Provide the [x, y] coordinate of the cell's center where the given text is located.  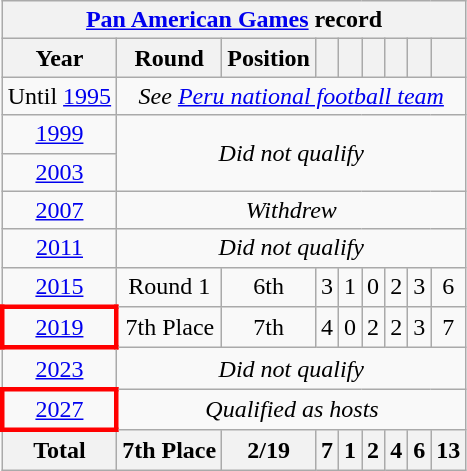
2027 [59, 410]
2003 [59, 172]
Until 1995 [59, 96]
7th [269, 328]
1999 [59, 134]
Withdrew [292, 210]
Round 1 [170, 287]
2007 [59, 210]
Position [269, 58]
Round [170, 58]
13 [448, 450]
Total [59, 450]
2015 [59, 287]
See Peru national football team [292, 96]
2023 [59, 368]
2019 [59, 328]
6th [269, 287]
Year [59, 58]
2/19 [269, 450]
2011 [59, 248]
Pan American Games record [234, 20]
Qualified as hosts [292, 410]
